For the text-containing cell, return its midpoint in (X, Y) coordinate format. 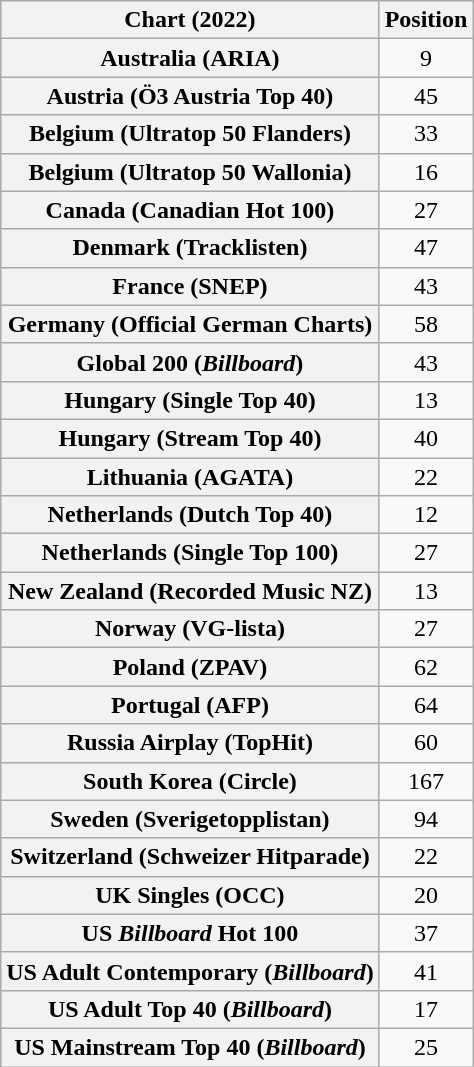
France (SNEP) (190, 286)
Netherlands (Single Top 100) (190, 553)
Australia (ARIA) (190, 58)
Global 200 (Billboard) (190, 362)
20 (426, 895)
62 (426, 667)
16 (426, 172)
Switzerland (Schweizer Hitparade) (190, 857)
Position (426, 20)
US Billboard Hot 100 (190, 933)
Russia Airplay (TopHit) (190, 743)
60 (426, 743)
94 (426, 819)
33 (426, 134)
New Zealand (Recorded Music NZ) (190, 591)
41 (426, 971)
45 (426, 96)
37 (426, 933)
47 (426, 248)
US Adult Contemporary (Billboard) (190, 971)
40 (426, 438)
Austria (Ö3 Austria Top 40) (190, 96)
Chart (2022) (190, 20)
Poland (ZPAV) (190, 667)
US Adult Top 40 (Billboard) (190, 1009)
Germany (Official German Charts) (190, 324)
Hungary (Single Top 40) (190, 400)
Canada (Canadian Hot 100) (190, 210)
US Mainstream Top 40 (Billboard) (190, 1047)
58 (426, 324)
Belgium (Ultratop 50 Flanders) (190, 134)
South Korea (Circle) (190, 781)
Denmark (Tracklisten) (190, 248)
Portugal (AFP) (190, 705)
Lithuania (AGATA) (190, 477)
Netherlands (Dutch Top 40) (190, 515)
12 (426, 515)
Norway (VG-lista) (190, 629)
Sweden (Sverigetopplistan) (190, 819)
167 (426, 781)
64 (426, 705)
17 (426, 1009)
25 (426, 1047)
Hungary (Stream Top 40) (190, 438)
UK Singles (OCC) (190, 895)
Belgium (Ultratop 50 Wallonia) (190, 172)
9 (426, 58)
